From the cell containing the given text, extract its center point as [x, y] coordinate. 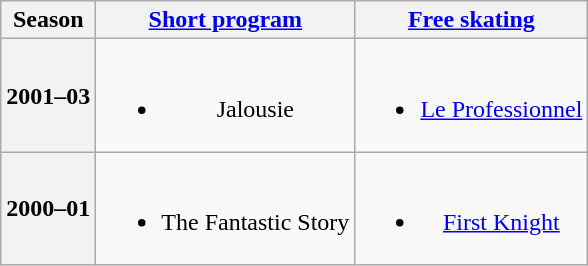
The Fantastic Story [226, 208]
Free skating [472, 20]
Jalousie [226, 96]
2000–01 [48, 208]
First Knight [472, 208]
Season [48, 20]
Short program [226, 20]
Le Professionnel [472, 96]
2001–03 [48, 96]
